Identify which cell holds the provided text, then report its (x, y) central coordinate. 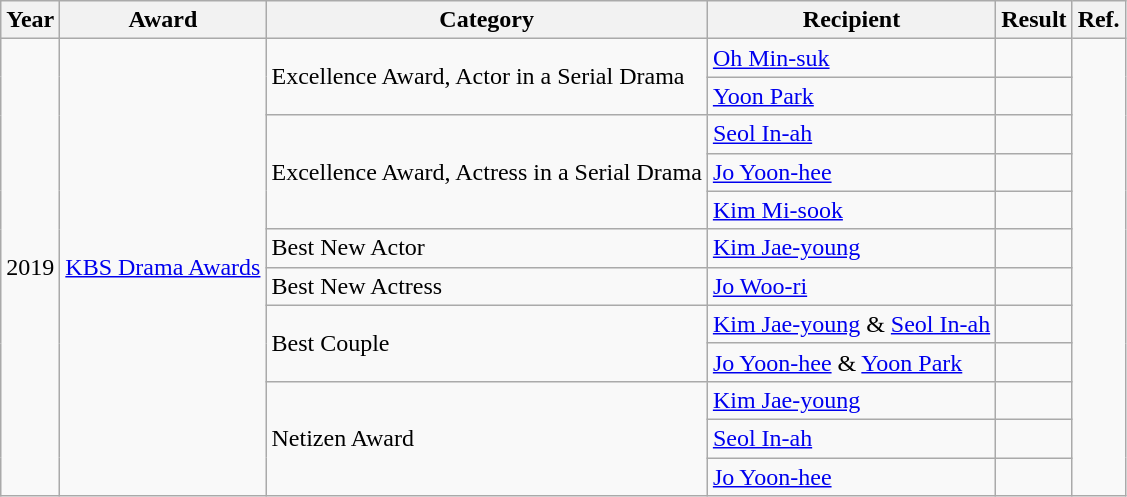
Yoon Park (851, 96)
KBS Drama Awards (163, 268)
2019 (30, 268)
Result (1034, 20)
Year (30, 20)
Recipient (851, 20)
Best New Actor (486, 248)
Best Couple (486, 343)
Category (486, 20)
Excellence Award, Actress in a Serial Drama (486, 172)
Netizen Award (486, 438)
Jo Yoon-hee & Yoon Park (851, 362)
Jo Woo-ri (851, 286)
Oh Min-suk (851, 58)
Ref. (1098, 20)
Excellence Award, Actor in a Serial Drama (486, 77)
Kim Jae-young & Seol In-ah (851, 324)
Kim Mi-sook (851, 210)
Award (163, 20)
Best New Actress (486, 286)
